Pinpoint the cell where the given text exists, returning its (X, Y) midpoint coordinate. 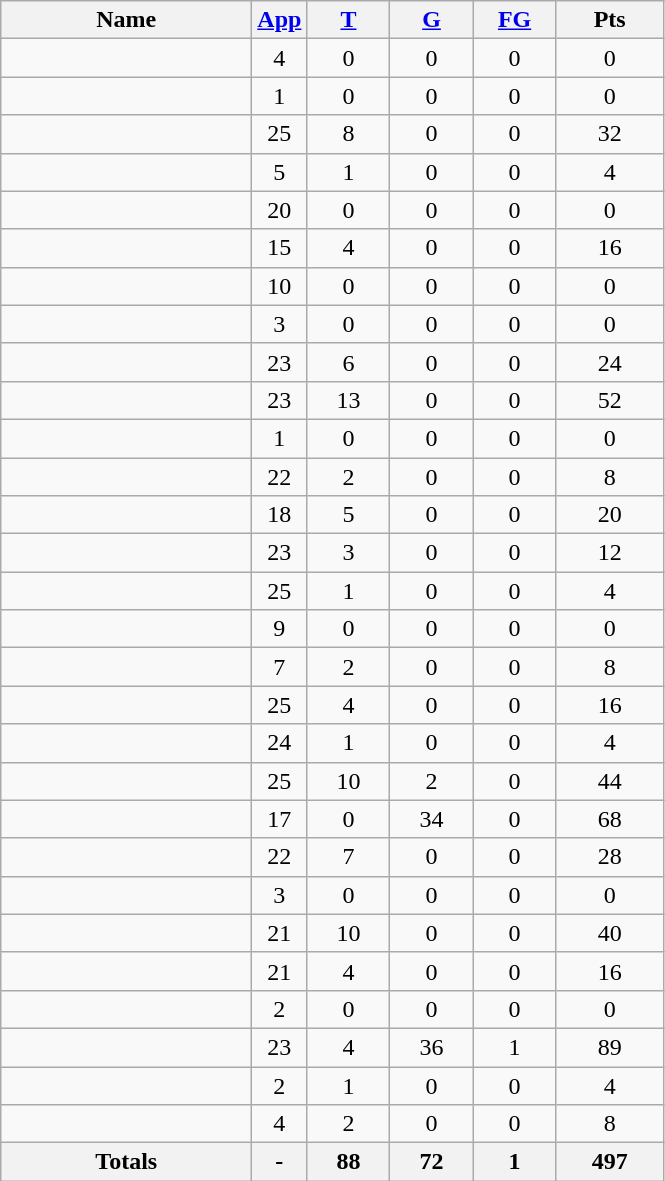
Name (126, 20)
FG (514, 20)
88 (348, 1162)
52 (610, 400)
12 (610, 553)
15 (280, 248)
72 (432, 1162)
Pts (610, 20)
36 (432, 1047)
18 (280, 515)
44 (610, 781)
497 (610, 1162)
32 (610, 134)
T (348, 20)
28 (610, 857)
89 (610, 1047)
40 (610, 933)
Totals (126, 1162)
13 (348, 400)
G (432, 20)
34 (432, 819)
6 (348, 362)
17 (280, 819)
App (280, 20)
9 (280, 629)
68 (610, 819)
- (280, 1162)
